From the cell containing the given text, extract its center point as (X, Y) coordinate. 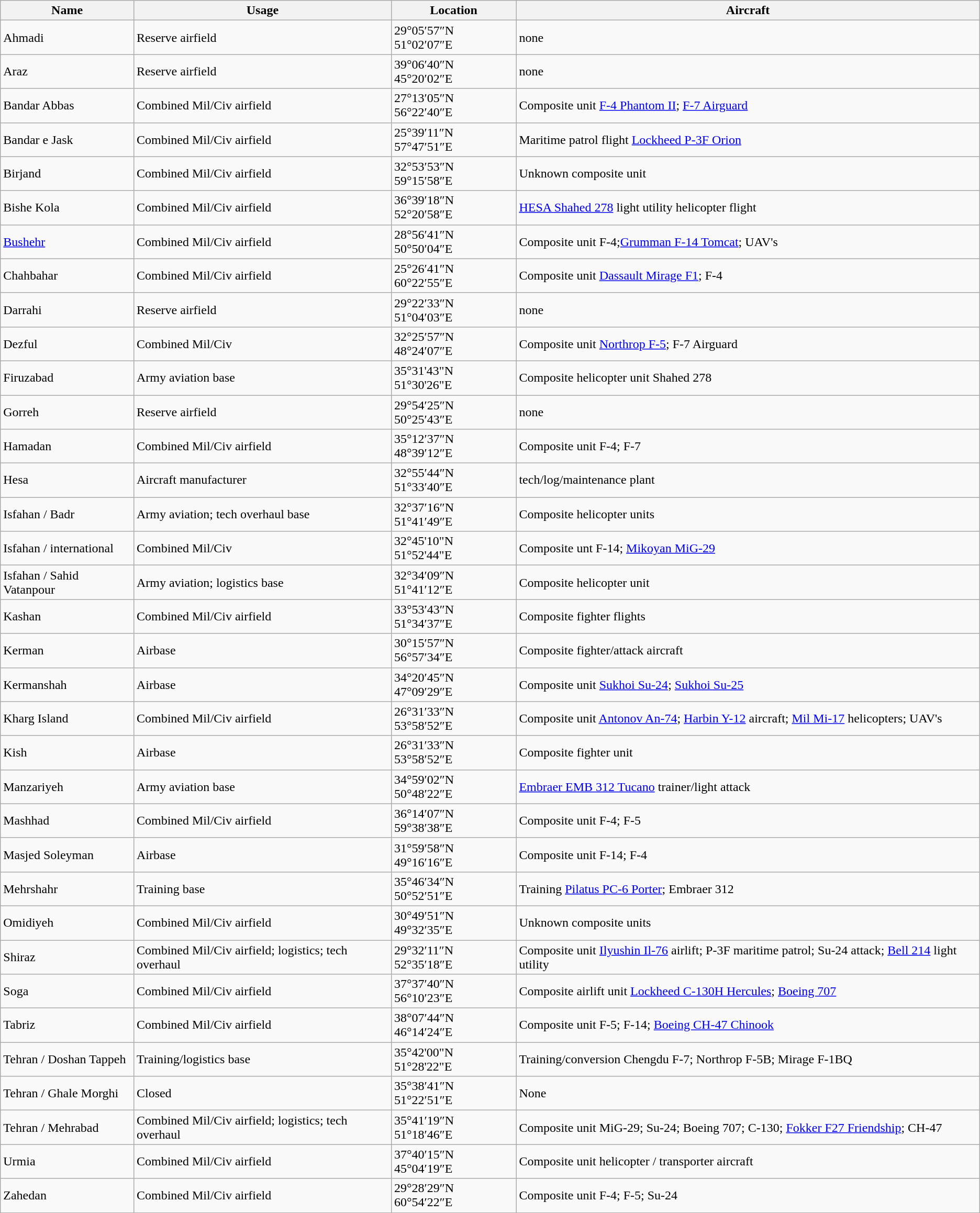
Shiraz (67, 957)
Darrahi (67, 310)
Composite unt F-14; Mikoyan MiG-29 (748, 549)
35°38′41″N 51°22′51″E (453, 1093)
Usage (262, 10)
Firuzabad (67, 378)
Bushehr (67, 242)
Kerman (67, 650)
Isfahan / international (67, 549)
36°14′07″N 59°38′38″E (453, 821)
Tehran / Ghale Morghi (67, 1093)
29°54′25″N 50°25′43″E (453, 411)
29°05′57″N 51°02′07″E (453, 38)
None (748, 1093)
Training Pilatus PC-6 Porter; Embraer 312 (748, 889)
Composite airlift unit Lockheed C-130H Hercules; Boeing 707 (748, 992)
30°15′57″N 56°57′34″E (453, 650)
Tehran / Doshan Tappeh (67, 1060)
Composite helicopter units (748, 514)
32°34′09″N 51°41′12″E (453, 582)
Kharg Island (67, 718)
Urmia (67, 1161)
Aircraft (748, 10)
Unknown composite unit (748, 174)
Unknown composite units (748, 922)
Zahedan (67, 1196)
Bandar Abbas (67, 106)
Chahbahar (67, 275)
Composite unit F-4 Phantom II; F-7 Airguard (748, 106)
Soga (67, 992)
Bandar e Jask (67, 139)
Dezful (67, 343)
Composite unit Ilyushin Il-76 airlift; P-3F maritime patrol; Su-24 attack; Bell 214 light utility (748, 957)
33°53′43″N 51°34′37″E (453, 617)
Training/logistics base (262, 1060)
32°53′53″N 59°15′58″E (453, 174)
Location (453, 10)
Composite unit F-5; F-14; Boeing CH-47 Chinook (748, 1025)
27°13′05″N 56°22′40″E (453, 106)
Army aviation; tech overhaul base (262, 514)
34°59′02″N 50°48′22″E (453, 786)
Hamadan (67, 446)
Composite unit Dassault Mirage F1; F-4 (748, 275)
Isfahan / Sahid Vatanpour (67, 582)
Aircraft manufacturer (262, 481)
Mashhad (67, 821)
Manzariyeh (67, 786)
Composite unit helicopter / transporter aircraft (748, 1161)
Embraer EMB 312 Tucano trainer/light attack (748, 786)
35°12′37″N 48°39′12″E (453, 446)
Name (67, 10)
Kashan (67, 617)
29°22′33″N 51°04′03″E (453, 310)
31°59′58″N 49°16′16″E (453, 854)
Composite unit Northrop F-5; F-7 Airguard (748, 343)
35°46′34″N 50°52′51″E (453, 889)
Composite unit F-4; F-5; Su-24 (748, 1196)
34°20′45″N 47°09′29″E (453, 685)
Composite helicopter unit Shahed 278 (748, 378)
Mehrshahr (67, 889)
Army aviation; logistics base (262, 582)
Training/conversion Chengdu F-7; Northrop F-5B; Mirage F-1BQ (748, 1060)
Training base (262, 889)
Kish (67, 753)
Composite fighter flights (748, 617)
Composite unit F-4; F-7 (748, 446)
30°49′51″N 49°32′35″E (453, 922)
Omidiyeh (67, 922)
29°32′11″N 52°35′18″E (453, 957)
38°07′44″N 46°14′24″E (453, 1025)
35°42'00"N 51°28'22"E (453, 1060)
HESA Shahed 278 light utility helicopter flight (748, 207)
Tehran / Mehrabad (67, 1128)
Kermanshah (67, 685)
Isfahan / Badr (67, 514)
Araz (67, 71)
32°45'10"N 51°52'44"E (453, 549)
25°26′41″N 60°22′55″E (453, 275)
Composite unit F-4;Grumman F-14 Tomcat; UAV's (748, 242)
28°56′41″N 50°50′04″E (453, 242)
32°25′57″N 48°24′07″E (453, 343)
Hesa (67, 481)
35°41′19″N 51°18′46″E (453, 1128)
32°37′16″N 51°41′49″E (453, 514)
Gorreh (67, 411)
Masjed Soleyman (67, 854)
Composite unit MiG-29; Su-24; Boeing 707; C-130; Fokker F27 Friendship; CH-47 (748, 1128)
Maritime patrol flight Lockheed P-3F Orion (748, 139)
Closed (262, 1093)
Composite helicopter unit (748, 582)
tech/log/maintenance plant (748, 481)
36°39′18″N 52°20′58″E (453, 207)
Composite unit Sukhoi Su-24; Sukhoi Su-25 (748, 685)
Composite fighter unit (748, 753)
Tabriz (67, 1025)
Composite unit F-14; F-4 (748, 854)
37°37′40″N 56°10′23″E (453, 992)
Composite unit F-4; F-5 (748, 821)
32°55′44″N 51°33′40″E (453, 481)
25°39′11″N 57°47′51″E (453, 139)
Composite unit Antonov An-74; Harbin Y-12 aircraft; Mil Mi-17 helicopters; UAV's (748, 718)
37°40′15″N 45°04′19″E (453, 1161)
35°31'43"N 51°30'26"E (453, 378)
Ahmadi (67, 38)
39°06′40″N 45°20′02″E (453, 71)
Birjand (67, 174)
29°28′29″N 60°54′22″E (453, 1196)
Bishe Kola (67, 207)
Composite fighter/attack aircraft (748, 650)
